Search for the cell housing the specified text and yield its [x, y] center coordinate. 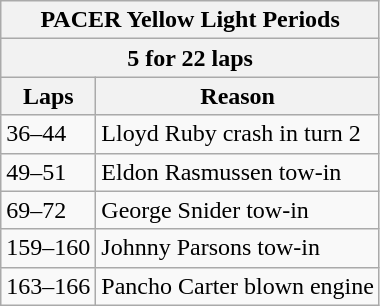
George Snider tow-in [238, 210]
Laps [48, 96]
69–72 [48, 210]
36–44 [48, 134]
Reason [238, 96]
159–160 [48, 248]
5 for 22 laps [190, 58]
49–51 [48, 172]
PACER Yellow Light Periods [190, 20]
163–166 [48, 286]
Lloyd Ruby crash in turn 2 [238, 134]
Johnny Parsons tow-in [238, 248]
Pancho Carter blown engine [238, 286]
Eldon Rasmussen tow-in [238, 172]
